For the text-containing cell, return its midpoint in (X, Y) coordinate format. 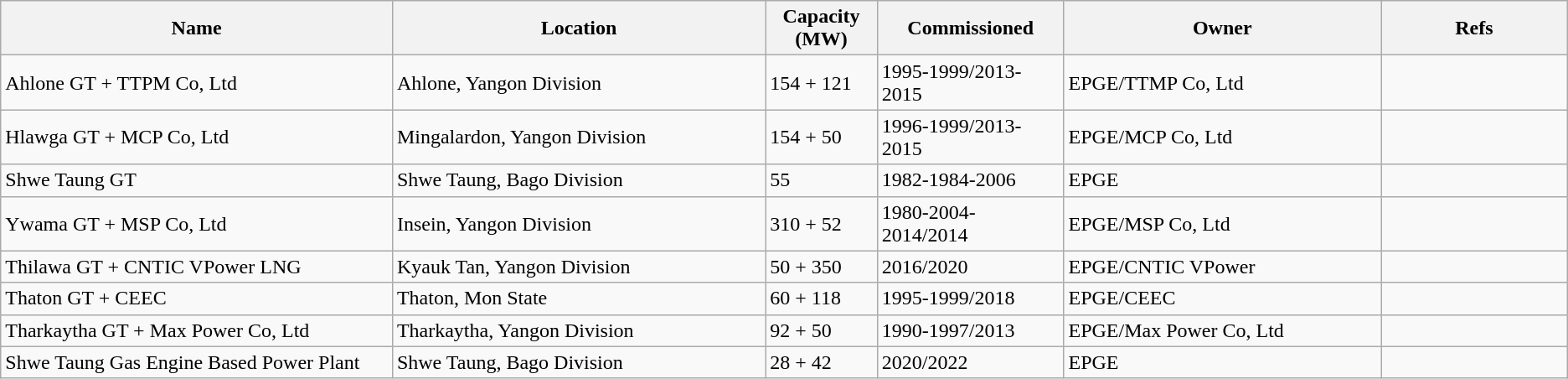
28 + 42 (822, 362)
Location (578, 29)
60 + 118 (822, 299)
Mingalardon, Yangon Division (578, 138)
Name (197, 29)
Tharkaytha, Yangon Division (578, 330)
2016/2020 (970, 267)
1982-1984-2006 (970, 180)
Tharkaytha GT + Max Power Co, Ltd (197, 330)
1995-1999/2018 (970, 299)
Thaton GT + CEEC (197, 299)
Hlawga GT + MCP Co, Ltd (197, 138)
Ahlone GT + TTPM Co, Ltd (197, 82)
Insein, Yangon Division (578, 223)
EPGE/MCP Co, Ltd (1223, 138)
EPGE/CNTIC VPower (1223, 267)
EPGE/Max Power Co, Ltd (1223, 330)
1996-1999/2013-2015 (970, 138)
Kyauk Tan, Yangon Division (578, 267)
92 + 50 (822, 330)
Thaton, Mon State (578, 299)
154 + 121 (822, 82)
310 + 52 (822, 223)
Refs (1474, 29)
Thilawa GT + CNTIC VPower LNG (197, 267)
154 + 50 (822, 138)
2020/2022 (970, 362)
Ahlone, Yangon Division (578, 82)
50 + 350 (822, 267)
Owner (1223, 29)
55 (822, 180)
EPGE/TTMP Co, Ltd (1223, 82)
1990-1997/2013 (970, 330)
1995-1999/2013-2015 (970, 82)
EPGE/MSP Co, Ltd (1223, 223)
1980-2004-2014/2014 (970, 223)
Capacity (MW) (822, 29)
Shwe Taung GT (197, 180)
Commissioned (970, 29)
Ywama GT + MSP Co, Ltd (197, 223)
Shwe Taung Gas Engine Based Power Plant (197, 362)
EPGE/CEEC (1223, 299)
